Scan for the cell matching the given text and deliver its [x, y] coordinate at center. 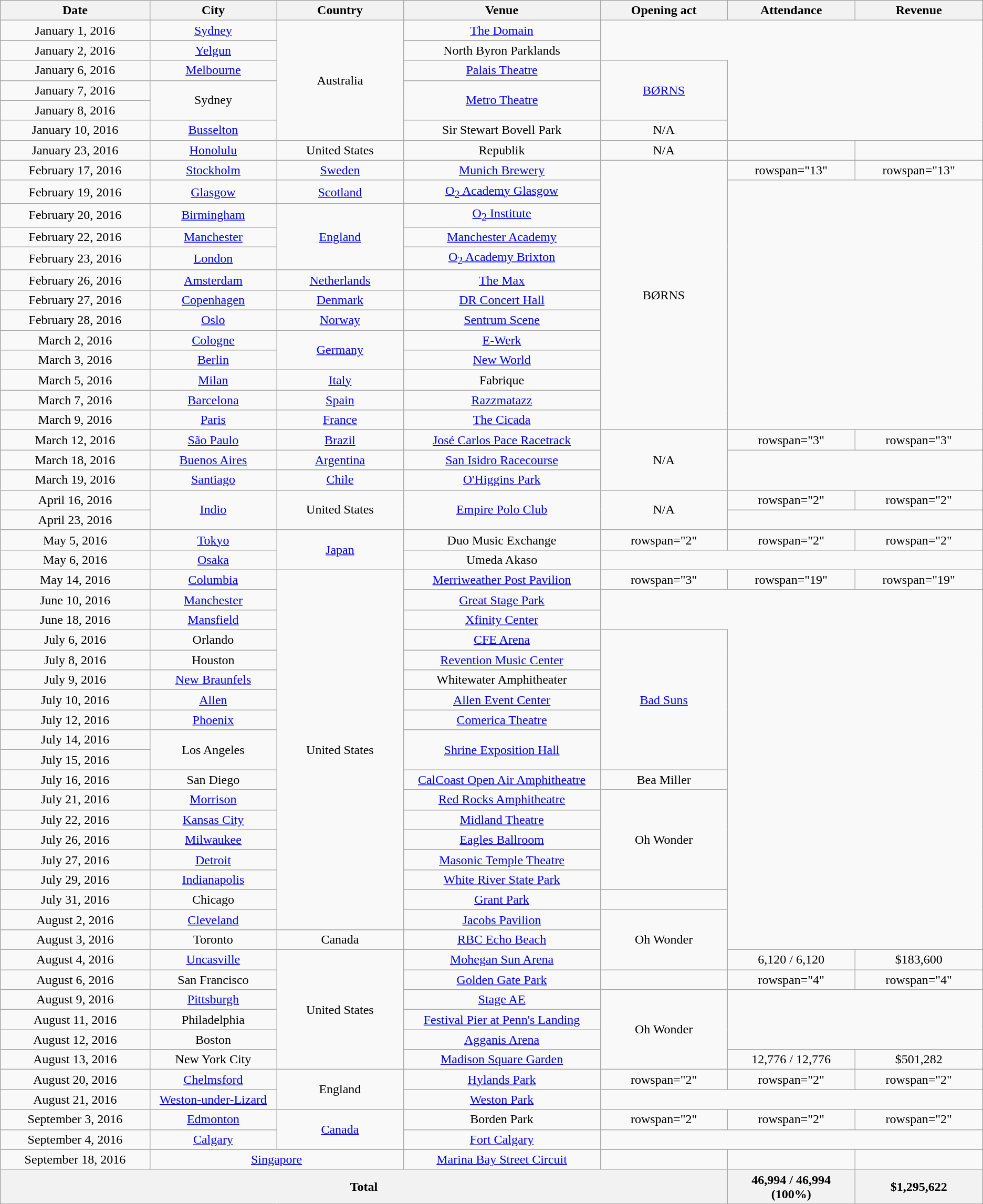
Buenos Aires [213, 460]
Kansas City [213, 820]
Mohegan Sun Arena [502, 960]
June 18, 2016 [75, 620]
March 12, 2016 [75, 440]
Revention Music Center [502, 660]
$1,295,622 [919, 1187]
Fort Calgary [502, 1139]
March 18, 2016 [75, 460]
Sweden [340, 170]
Allen [213, 700]
France [340, 420]
Red Rocks Amphitheatre [502, 800]
The Cicada [502, 420]
February 27, 2016 [75, 300]
Berlin [213, 360]
Metro Theatre [502, 100]
Indio [213, 510]
6,120 / 6,120 [791, 960]
Opening act [664, 11]
Xfinity Center [502, 620]
Fabrique [502, 380]
Denmark [340, 300]
Edmonton [213, 1119]
DR Concert Hall [502, 300]
Weston Park [502, 1100]
Whitewater Amphitheater [502, 680]
Indianapolis [213, 880]
Midland Theatre [502, 820]
London [213, 258]
Jacobs Pavilion [502, 919]
February 23, 2016 [75, 258]
Milan [213, 380]
January 7, 2016 [75, 90]
Osaka [213, 560]
Chile [340, 480]
O2 Institute [502, 215]
January 8, 2016 [75, 110]
Sir Stewart Bovell Park [502, 130]
Argentina [340, 460]
August 20, 2016 [75, 1080]
August 4, 2016 [75, 960]
Stockholm [213, 170]
Masonic Temple Theatre [502, 860]
August 13, 2016 [75, 1060]
Palais Theatre [502, 70]
Agganis Arena [502, 1040]
July 29, 2016 [75, 880]
March 5, 2016 [75, 380]
Great Stage Park [502, 600]
Venue [502, 11]
Phoenix [213, 720]
Bea Miller [664, 780]
July 16, 2016 [75, 780]
46,994 / 46,994 (100%) [791, 1187]
January 1, 2016 [75, 30]
White River State Park [502, 880]
Japan [340, 550]
Revenue [919, 11]
Sentrum Scene [502, 320]
Tokyo [213, 540]
Detroit [213, 860]
Country [340, 11]
July 8, 2016 [75, 660]
February 20, 2016 [75, 215]
February 26, 2016 [75, 280]
Yelgun [213, 50]
July 26, 2016 [75, 840]
Chicago [213, 899]
February 28, 2016 [75, 320]
Netherlands [340, 280]
Weston-under-Lizard [213, 1100]
New York City [213, 1060]
The Domain [502, 30]
Barcelona [213, 400]
Allen Event Center [502, 700]
Munich Brewery [502, 170]
March 2, 2016 [75, 340]
Milwaukee [213, 840]
Cologne [213, 340]
RBC Echo Beach [502, 939]
September 4, 2016 [75, 1139]
Australia [340, 80]
Empire Polo Club [502, 510]
April 16, 2016 [75, 500]
September 18, 2016 [75, 1159]
Comerica Theatre [502, 720]
Spain [340, 400]
Madison Square Garden [502, 1060]
Borden Park [502, 1119]
August 2, 2016 [75, 919]
July 9, 2016 [75, 680]
September 3, 2016 [75, 1119]
April 23, 2016 [75, 520]
May 14, 2016 [75, 580]
$183,600 [919, 960]
Razzmatazz [502, 400]
Grant Park [502, 899]
January 10, 2016 [75, 130]
July 6, 2016 [75, 640]
Toronto [213, 939]
Manchester Academy [502, 237]
July 31, 2016 [75, 899]
Total [364, 1187]
July 27, 2016 [75, 860]
Golden Gate Park [502, 980]
January 6, 2016 [75, 70]
Boston [213, 1040]
Pittsburgh [213, 1000]
San Isidro Racecourse [502, 460]
CalCoast Open Air Amphitheatre [502, 780]
Date [75, 11]
Birmingham [213, 215]
San Diego [213, 780]
Melbourne [213, 70]
Honolulu [213, 150]
March 7, 2016 [75, 400]
Morrison [213, 800]
Cleveland [213, 919]
Scotland [340, 192]
São Paulo [213, 440]
Marina Bay Street Circuit [502, 1159]
Bad Suns [664, 700]
February 22, 2016 [75, 237]
New Braunfels [213, 680]
Chelmsford [213, 1080]
May 5, 2016 [75, 540]
Attendance [791, 11]
Paris [213, 420]
June 10, 2016 [75, 600]
Germany [340, 350]
August 11, 2016 [75, 1020]
12,776 / 12,776 [791, 1060]
Houston [213, 660]
City [213, 11]
Oslo [213, 320]
January 2, 2016 [75, 50]
March 19, 2016 [75, 480]
Italy [340, 380]
August 6, 2016 [75, 980]
Amsterdam [213, 280]
Santiago [213, 480]
Stage AE [502, 1000]
Norway [340, 320]
The Max [502, 280]
Duo Music Exchange [502, 540]
Singapore [276, 1159]
August 21, 2016 [75, 1100]
July 14, 2016 [75, 740]
July 15, 2016 [75, 760]
San Francisco [213, 980]
O2 Academy Glasgow [502, 192]
May 6, 2016 [75, 560]
July 21, 2016 [75, 800]
Republik [502, 150]
July 12, 2016 [75, 720]
Merriweather Post Pavilion [502, 580]
Eagles Ballroom [502, 840]
Glasgow [213, 192]
$501,282 [919, 1060]
August 12, 2016 [75, 1040]
CFE Arena [502, 640]
New World [502, 360]
Uncasville [213, 960]
Calgary [213, 1139]
January 23, 2016 [75, 150]
North Byron Parklands [502, 50]
Umeda Akaso [502, 560]
February 19, 2016 [75, 192]
Los Angeles [213, 750]
José Carlos Pace Racetrack [502, 440]
August 9, 2016 [75, 1000]
Columbia [213, 580]
Orlando [213, 640]
Copenhagen [213, 300]
E-Werk [502, 340]
Philadelphia [213, 1020]
Shrine Exposition Hall [502, 750]
Brazil [340, 440]
March 9, 2016 [75, 420]
August 3, 2016 [75, 939]
July 22, 2016 [75, 820]
February 17, 2016 [75, 170]
March 3, 2016 [75, 360]
O'Higgins Park [502, 480]
July 10, 2016 [75, 700]
Mansfield [213, 620]
Festival Pier at Penn's Landing [502, 1020]
Hylands Park [502, 1080]
Busselton [213, 130]
O2 Academy Brixton [502, 258]
